From the cell containing the given text, extract its center point as [X, Y] coordinate. 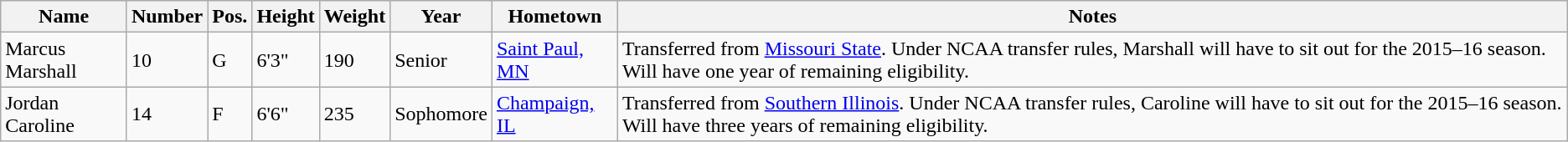
14 [167, 114]
6'3" [286, 60]
G [230, 60]
Name [64, 17]
Year [441, 17]
Hometown [554, 17]
F [230, 114]
235 [354, 114]
6'6" [286, 114]
Senior [441, 60]
Saint Paul, MN [554, 60]
Marcus Marshall [64, 60]
Height [286, 17]
10 [167, 60]
Notes [1092, 17]
Jordan Caroline [64, 114]
Champaign, IL [554, 114]
190 [354, 60]
Pos. [230, 17]
Number [167, 17]
Sophomore [441, 114]
Weight [354, 17]
